For the text-containing cell, return its midpoint in [x, y] coordinate format. 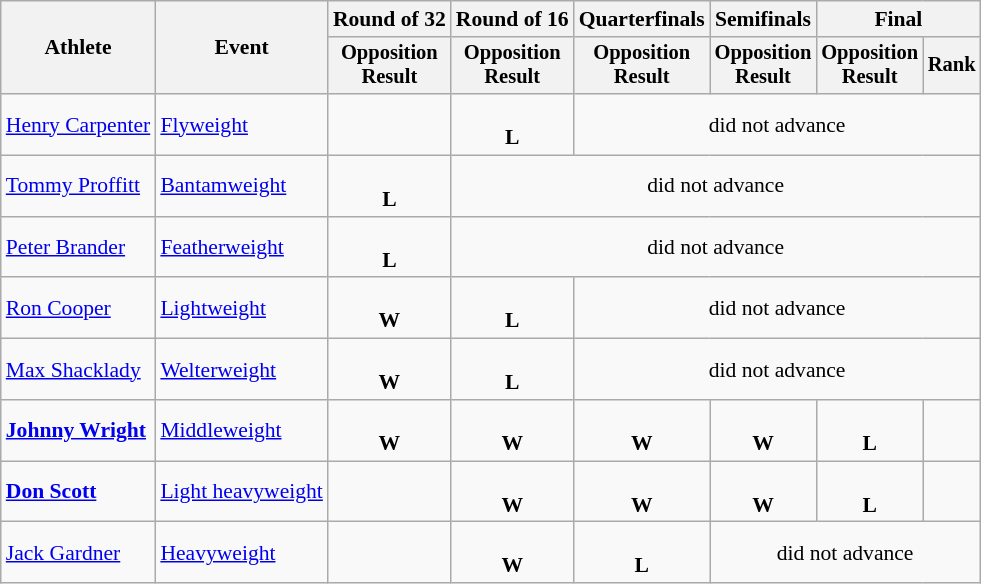
Quarterfinals [642, 19]
Tommy Proffitt [78, 186]
Light heavyweight [242, 492]
Henry Carpenter [78, 124]
Max Shacklady [78, 370]
Flyweight [242, 124]
Semifinals [764, 19]
Final [898, 19]
Welterweight [242, 370]
Middleweight [242, 430]
Heavyweight [242, 552]
Rank [952, 66]
Johnny Wright [78, 430]
Don Scott [78, 492]
Round of 16 [512, 19]
Event [242, 48]
Round of 32 [390, 19]
Bantamweight [242, 186]
Peter Brander [78, 248]
Ron Cooper [78, 308]
Lightweight [242, 308]
Jack Gardner [78, 552]
Athlete [78, 48]
Featherweight [242, 248]
